Scan for the cell matching the given text and deliver its [X, Y] coordinate at center. 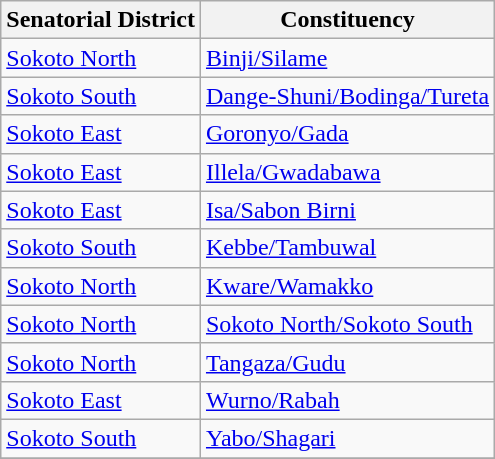
Tangaza/Gudu [347, 362]
Senatorial District [101, 20]
Sokoto North/Sokoto South [347, 324]
Goronyo/Gada [347, 134]
Binji/Silame [347, 58]
Isa/Sabon Birni [347, 210]
Yabo/Shagari [347, 438]
Kebbe/Tambuwal [347, 248]
Dange-Shuni/Bodinga/Tureta [347, 96]
Constituency [347, 20]
Kware/Wamakko [347, 286]
Wurno/Rabah [347, 400]
Illela/Gwadabawa [347, 172]
